Find where the given text appears and provide that cell's center as [x, y] coordinate. 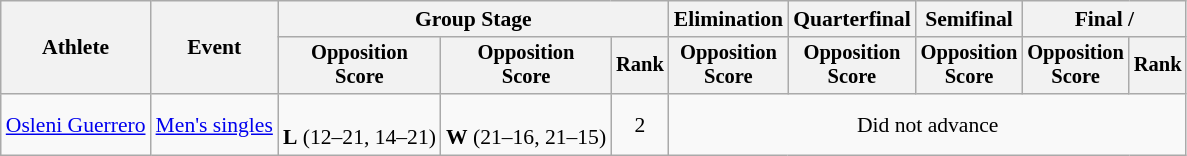
Group Stage [474, 19]
Quarterfinal [852, 19]
Elimination [728, 19]
Semifinal [970, 19]
Osleni Guerrero [76, 124]
L (12–21, 14–21) [360, 124]
Event [214, 48]
W (21–16, 21–15) [526, 124]
2 [640, 124]
Athlete [76, 48]
Did not advance [928, 124]
Men's singles [214, 124]
Final / [1104, 19]
